Find where the given text appears and provide that cell's center as [X, Y] coordinate. 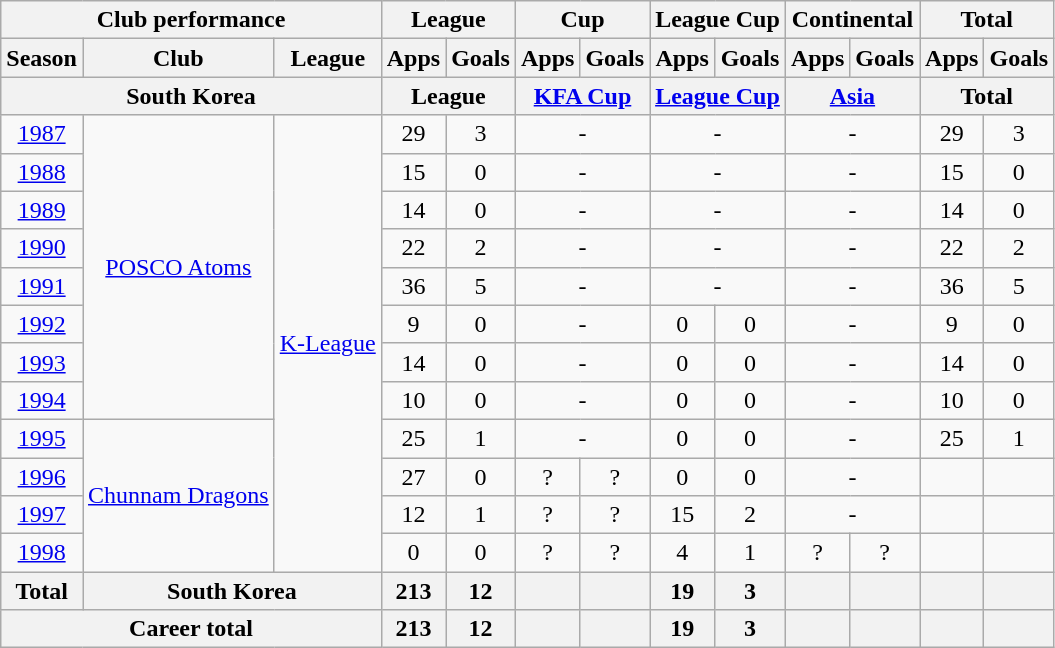
Chunnam Dragons [178, 495]
Asia [852, 96]
1991 [42, 286]
4 [682, 553]
1990 [42, 248]
Cup [582, 20]
Season [42, 58]
Career total [191, 629]
1998 [42, 553]
1995 [42, 438]
Club performance [191, 20]
1992 [42, 324]
KFA Cup [582, 96]
K-League [328, 344]
1989 [42, 210]
Club [178, 58]
27 [413, 477]
1997 [42, 515]
1993 [42, 362]
1994 [42, 400]
Continental [852, 20]
1987 [42, 134]
1988 [42, 172]
1996 [42, 477]
POSCO Atoms [178, 267]
